Search for the cell housing the specified text and yield its [x, y] center coordinate. 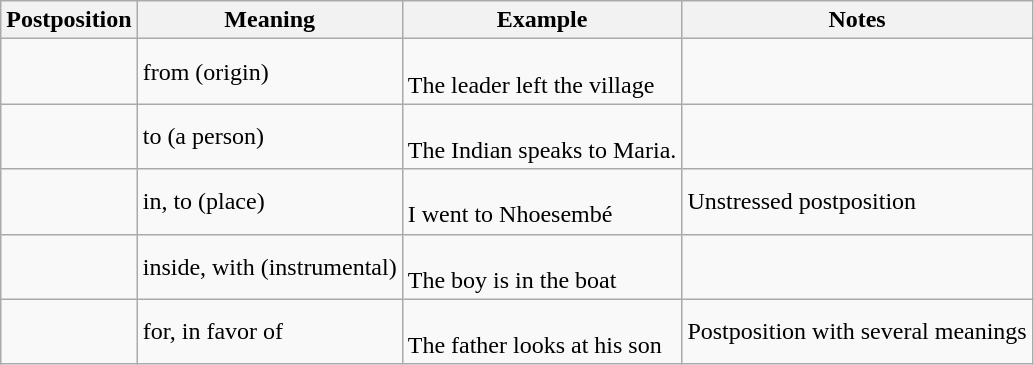
The boy is in the boat [542, 266]
from (origin) [270, 72]
Postposition with several meanings [857, 332]
inside, with (instrumental) [270, 266]
Unstressed postposition [857, 202]
Postposition [69, 20]
Meaning [270, 20]
The father looks at his son [542, 332]
I went to Nhoesembé [542, 202]
in, to (place) [270, 202]
The leader left the village [542, 72]
for, in favor of [270, 332]
Notes [857, 20]
Example [542, 20]
The Indian speaks to Maria. [542, 136]
to (a person) [270, 136]
